Detect which cell encompasses the target text, then output its [X, Y] center coordinate. 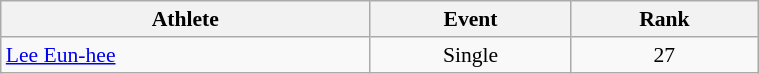
Rank [664, 19]
Lee Eun-hee [186, 55]
27 [664, 55]
Event [470, 19]
Single [470, 55]
Athlete [186, 19]
